Detect which cell encompasses the target text, then output its [x, y] center coordinate. 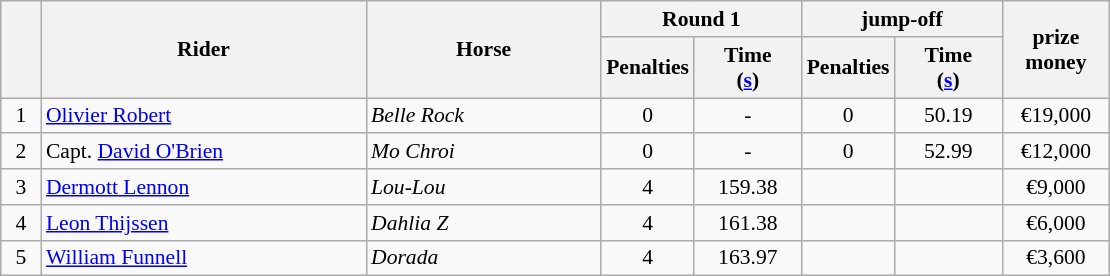
Round 1 [701, 19]
€19,000 [1056, 116]
€3,600 [1056, 258]
William Funnell [204, 258]
Mo Chroi [484, 152]
€12,000 [1056, 152]
Dahlia Z [484, 223]
161.38 [748, 223]
prizemoney [1056, 50]
Dermott Lennon [204, 187]
Olivier Robert [204, 116]
Dorada [484, 258]
Capt. David O'Brien [204, 152]
Rider [204, 50]
3 [21, 187]
€9,000 [1056, 187]
jump-off [902, 19]
2 [21, 152]
Horse [484, 50]
1 [21, 116]
52.99 [948, 152]
5 [21, 258]
159.38 [748, 187]
Leon Thijssen [204, 223]
Lou-Lou [484, 187]
Belle Rock [484, 116]
163.97 [748, 258]
50.19 [948, 116]
€6,000 [1056, 223]
